Identify which cell holds the provided text, then report its [x, y] central coordinate. 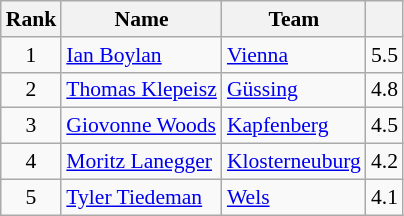
4.1 [384, 197]
Wels [294, 197]
Klosterneuburg [294, 162]
5.5 [384, 55]
4.5 [384, 126]
1 [32, 55]
4 [32, 162]
Giovonne Woods [142, 126]
Rank [32, 19]
Kapfenberg [294, 126]
3 [32, 126]
4.2 [384, 162]
5 [32, 197]
Moritz Lanegger [142, 162]
Name [142, 19]
Tyler Tiedeman [142, 197]
4.8 [384, 90]
Vienna [294, 55]
Güssing [294, 90]
Ian Boylan [142, 55]
Team [294, 19]
2 [32, 90]
Thomas Klepeisz [142, 90]
